Scan for the cell matching the given text and deliver its [X, Y] coordinate at center. 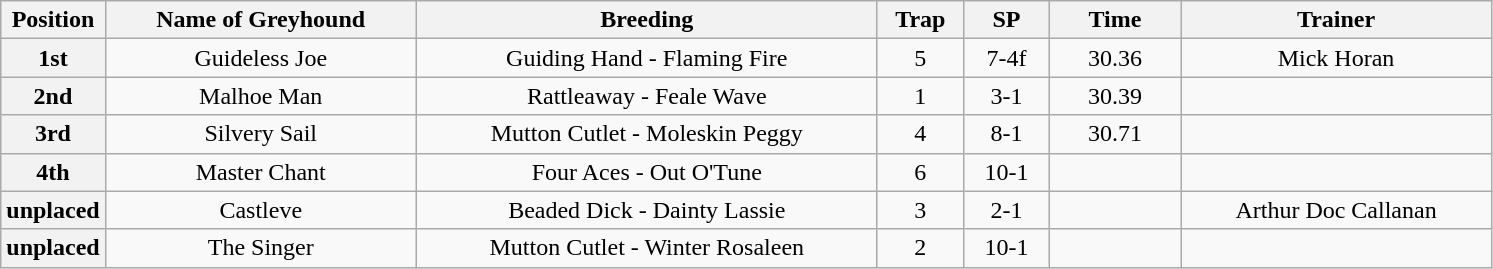
30.39 [1114, 96]
SP [1006, 20]
2nd [53, 96]
Arthur Doc Callanan [1336, 210]
5 [920, 58]
7-4f [1006, 58]
30.36 [1114, 58]
6 [920, 172]
8-1 [1006, 134]
Name of Greyhound [260, 20]
Mutton Cutlet - Winter Rosaleen [646, 248]
3 [920, 210]
Position [53, 20]
Beaded Dick - Dainty Lassie [646, 210]
Rattleaway - Feale Wave [646, 96]
30.71 [1114, 134]
Guiding Hand - Flaming Fire [646, 58]
2-1 [1006, 210]
4th [53, 172]
1 [920, 96]
Trap [920, 20]
3-1 [1006, 96]
The Singer [260, 248]
Mick Horan [1336, 58]
Four Aces - Out O'Tune [646, 172]
Castleve [260, 210]
3rd [53, 134]
4 [920, 134]
2 [920, 248]
Breeding [646, 20]
1st [53, 58]
Master Chant [260, 172]
Guideless Joe [260, 58]
Malhoe Man [260, 96]
Time [1114, 20]
Mutton Cutlet - Moleskin Peggy [646, 134]
Trainer [1336, 20]
Silvery Sail [260, 134]
